Output the [x, y] coordinate of the center of the cell containing the given text.  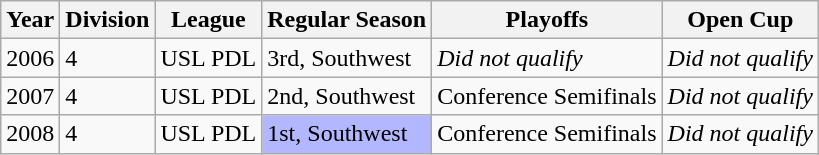
Division [108, 20]
Playoffs [547, 20]
Open Cup [740, 20]
Regular Season [347, 20]
2008 [30, 134]
2006 [30, 58]
3rd, Southwest [347, 58]
2nd, Southwest [347, 96]
Year [30, 20]
2007 [30, 96]
1st, Southwest [347, 134]
League [208, 20]
